Extract the (X, Y) coordinate from the center of the cell holding the provided text.  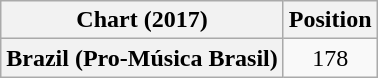
Chart (2017) (142, 20)
Position (330, 20)
178 (330, 58)
Brazil (Pro-Música Brasil) (142, 58)
